Search for the cell housing the specified text and yield its [x, y] center coordinate. 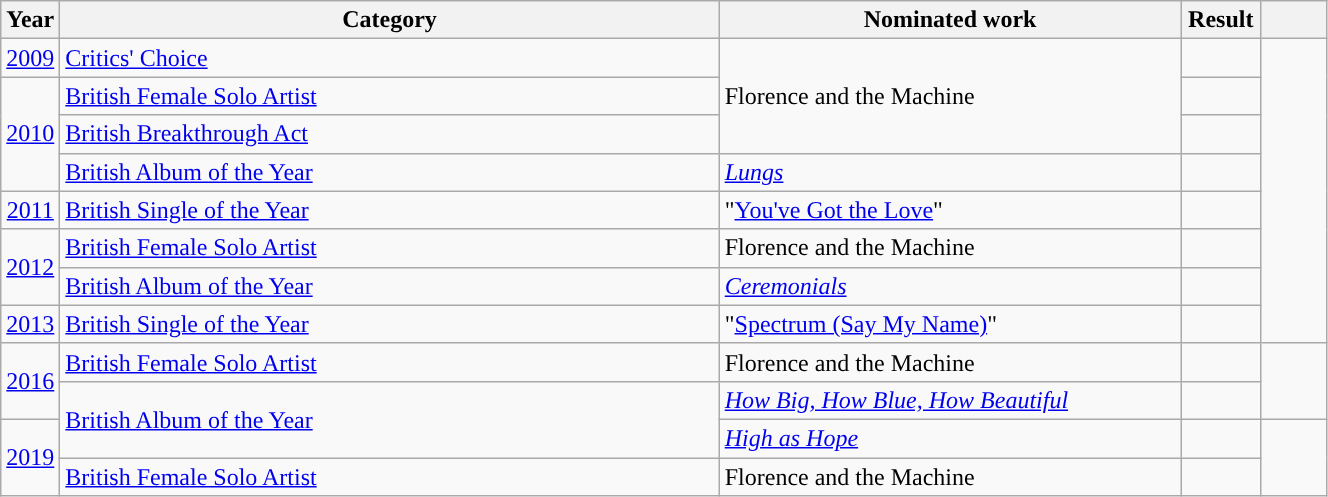
Critics' Choice [390, 58]
2013 [30, 324]
High as Hope [950, 438]
Nominated work [950, 20]
Lungs [950, 172]
British Breakthrough Act [390, 134]
Year [30, 20]
How Big, How Blue, How Beautiful [950, 400]
"You've Got the Love" [950, 210]
"Spectrum (Say My Name)" [950, 324]
2010 [30, 134]
2019 [30, 457]
Ceremonials [950, 286]
2012 [30, 267]
Category [390, 20]
2016 [30, 381]
2009 [30, 58]
Result [1221, 20]
2011 [30, 210]
